Detect which cell encompasses the target text, then output its [x, y] center coordinate. 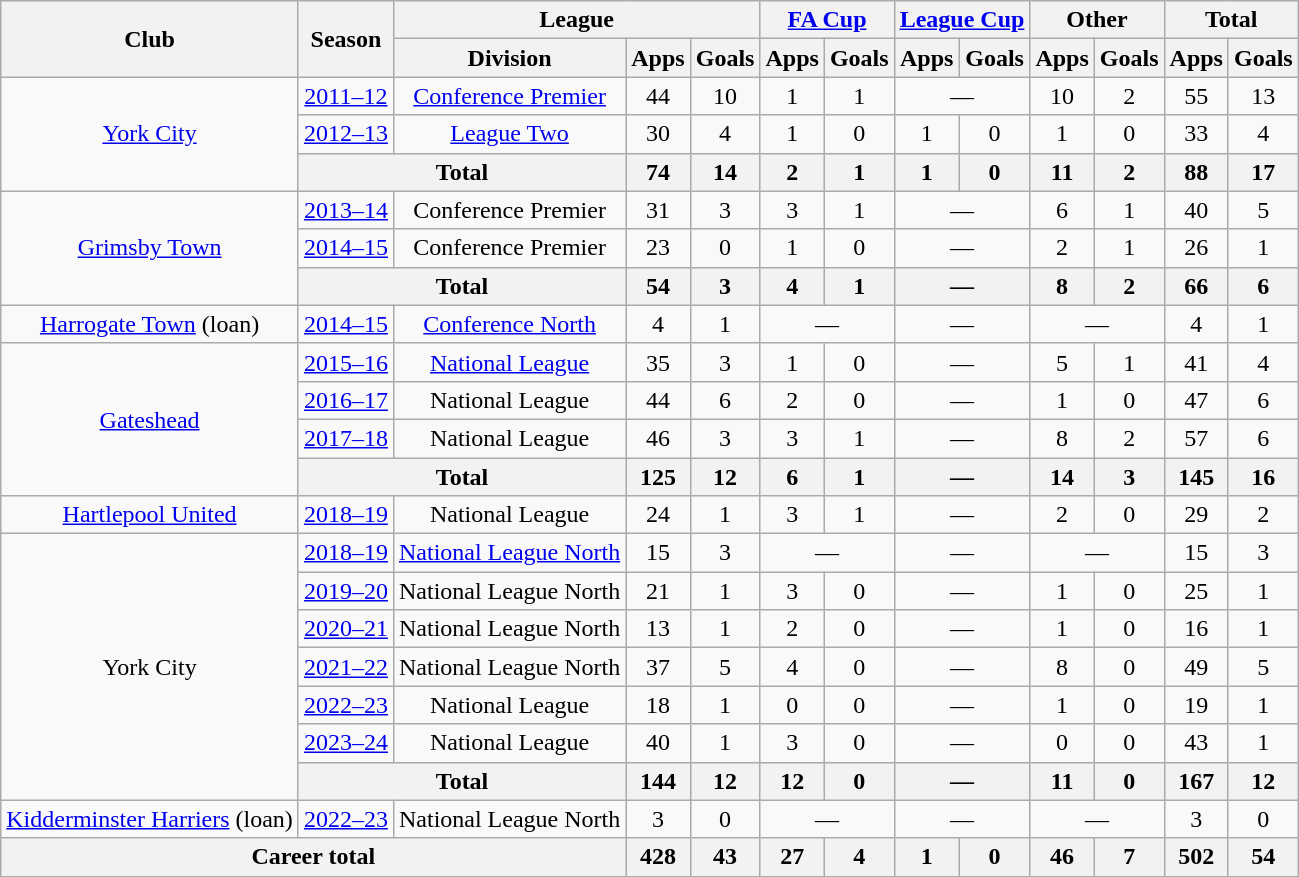
47 [1196, 400]
21 [658, 591]
Hartlepool United [150, 515]
19 [1196, 705]
2016–17 [346, 400]
2021–22 [346, 667]
2015–16 [346, 362]
2012–13 [346, 134]
FA Cup [827, 20]
41 [1196, 362]
2020–21 [346, 629]
57 [1196, 438]
Club [150, 39]
2023–24 [346, 743]
Harrogate Town (loan) [150, 324]
7 [1129, 857]
74 [658, 172]
31 [658, 210]
Other [1097, 20]
26 [1196, 248]
25 [1196, 591]
37 [658, 667]
Division [509, 58]
2013–14 [346, 210]
33 [1196, 134]
88 [1196, 172]
35 [658, 362]
League Cup [962, 20]
Season [346, 39]
2011–12 [346, 96]
24 [658, 515]
Grimsby Town [150, 248]
23 [658, 248]
66 [1196, 286]
145 [1196, 477]
55 [1196, 96]
27 [792, 857]
League [576, 20]
17 [1263, 172]
Kidderminster Harriers (loan) [150, 819]
144 [658, 781]
428 [658, 857]
Gateshead [150, 419]
49 [1196, 667]
30 [658, 134]
167 [1196, 781]
Career total [314, 857]
2019–20 [346, 591]
125 [658, 477]
18 [658, 705]
2017–18 [346, 438]
League Two [509, 134]
502 [1196, 857]
Conference North [509, 324]
29 [1196, 515]
